Pinpoint the cell where the given text exists, returning its [x, y] midpoint coordinate. 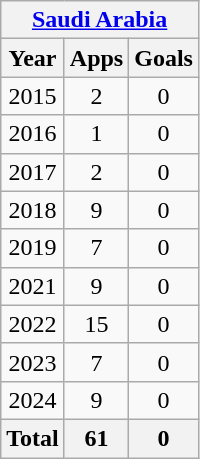
2017 [33, 172]
2024 [33, 400]
Goals [164, 58]
2015 [33, 96]
2016 [33, 134]
2018 [33, 210]
Saudi Arabia [100, 20]
1 [96, 134]
61 [96, 438]
Total [33, 438]
2023 [33, 362]
Year [33, 58]
2021 [33, 286]
15 [96, 324]
Apps [96, 58]
2022 [33, 324]
2019 [33, 248]
